Output the [x, y] coordinate of the center of the cell containing the given text.  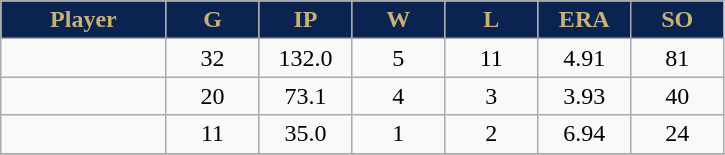
Player [84, 20]
24 [678, 134]
6.94 [584, 134]
3.93 [584, 96]
3 [492, 96]
4 [398, 96]
32 [212, 58]
35.0 [306, 134]
40 [678, 96]
G [212, 20]
5 [398, 58]
2 [492, 134]
1 [398, 134]
20 [212, 96]
SO [678, 20]
73.1 [306, 96]
W [398, 20]
L [492, 20]
ERA [584, 20]
81 [678, 58]
IP [306, 20]
4.91 [584, 58]
132.0 [306, 58]
